Find where the given text appears and provide that cell's center as (X, Y) coordinate. 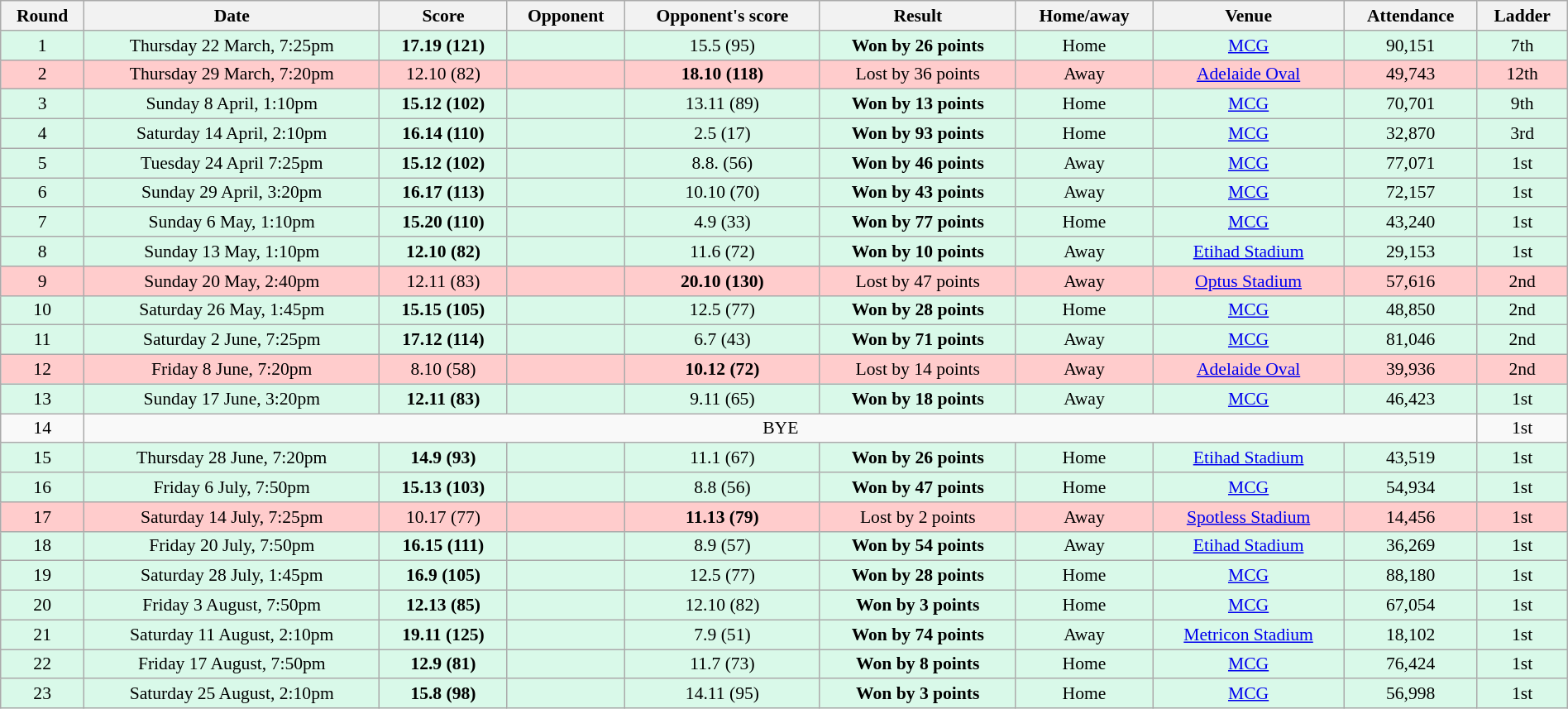
56,998 (1411, 694)
9.11 (65) (722, 399)
Score (443, 16)
90,151 (1411, 46)
16.15 (111) (443, 546)
17.12 (114) (443, 340)
23 (43, 694)
Won by 18 points (918, 399)
8.9 (57) (722, 546)
2 (43, 74)
7 (43, 223)
Date (232, 16)
4 (43, 134)
81,046 (1411, 340)
Friday 3 August, 7:50pm (232, 606)
Spotless Stadium (1249, 517)
46,423 (1411, 399)
67,054 (1411, 606)
10 (43, 310)
Metricon Stadium (1249, 635)
Lost by 2 points (918, 517)
15.5 (95) (722, 46)
20 (43, 606)
Saturday 2 June, 7:25pm (232, 340)
Opponent (566, 16)
Won by 71 points (918, 340)
8.10 (58) (443, 370)
10.10 (70) (722, 193)
Sunday 29 April, 3:20pm (232, 193)
6.7 (43) (722, 340)
Venue (1249, 16)
16.9 (105) (443, 576)
18 (43, 546)
Sunday 8 April, 1:10pm (232, 104)
Won by 13 points (918, 104)
Attendance (1411, 16)
16 (43, 487)
54,934 (1411, 487)
49,743 (1411, 74)
15.13 (103) (443, 487)
14 (43, 429)
14.9 (93) (443, 458)
Optus Stadium (1249, 281)
48,850 (1411, 310)
12 (43, 370)
Friday 6 July, 7:50pm (232, 487)
15 (43, 458)
8.8. (56) (722, 163)
9th (1522, 104)
13 (43, 399)
9 (43, 281)
10.12 (72) (722, 370)
Sunday 17 June, 3:20pm (232, 399)
2.5 (17) (722, 134)
Tuesday 24 April 7:25pm (232, 163)
88,180 (1411, 576)
Won by 8 points (918, 664)
57,616 (1411, 281)
Friday 20 July, 7:50pm (232, 546)
72,157 (1411, 193)
Won by 77 points (918, 223)
Result (918, 16)
Home/away (1084, 16)
Saturday 25 August, 2:10pm (232, 694)
32,870 (1411, 134)
Sunday 13 May, 1:10pm (232, 252)
20.10 (130) (722, 281)
19.11 (125) (443, 635)
7.9 (51) (722, 635)
11.13 (79) (722, 517)
12.13 (85) (443, 606)
Sunday 6 May, 1:10pm (232, 223)
Lost by 36 points (918, 74)
Won by 47 points (918, 487)
11.1 (67) (722, 458)
15.8 (98) (443, 694)
17 (43, 517)
1 (43, 46)
70,701 (1411, 104)
39,936 (1411, 370)
3 (43, 104)
Ladder (1522, 16)
Saturday 14 April, 2:10pm (232, 134)
76,424 (1411, 664)
77,071 (1411, 163)
14.11 (95) (722, 694)
16.17 (113) (443, 193)
Lost by 14 points (918, 370)
Thursday 28 June, 7:20pm (232, 458)
Won by 54 points (918, 546)
Round (43, 16)
Saturday 26 May, 1:45pm (232, 310)
Opponent's score (722, 16)
5 (43, 163)
13.11 (89) (722, 104)
11.7 (73) (722, 664)
Lost by 47 points (918, 281)
29,153 (1411, 252)
Won by 93 points (918, 134)
Saturday 14 July, 7:25pm (232, 517)
Sunday 20 May, 2:40pm (232, 281)
10.17 (77) (443, 517)
Saturday 11 August, 2:10pm (232, 635)
12.9 (81) (443, 664)
Friday 17 August, 7:50pm (232, 664)
17.19 (121) (443, 46)
43,519 (1411, 458)
Won by 10 points (918, 252)
Won by 46 points (918, 163)
7th (1522, 46)
15.15 (105) (443, 310)
Won by 74 points (918, 635)
4.9 (33) (722, 223)
19 (43, 576)
Saturday 28 July, 1:45pm (232, 576)
8.8 (56) (722, 487)
18.10 (118) (722, 74)
6 (43, 193)
15.20 (110) (443, 223)
12th (1522, 74)
Thursday 29 March, 7:20pm (232, 74)
16.14 (110) (443, 134)
Friday 8 June, 7:20pm (232, 370)
22 (43, 664)
3rd (1522, 134)
8 (43, 252)
14,456 (1411, 517)
BYE (781, 429)
43,240 (1411, 223)
11 (43, 340)
36,269 (1411, 546)
Thursday 22 March, 7:25pm (232, 46)
Won by 43 points (918, 193)
11.6 (72) (722, 252)
18,102 (1411, 635)
21 (43, 635)
